Return the [X, Y] coordinate for the center point of the cell that contains the specified text.  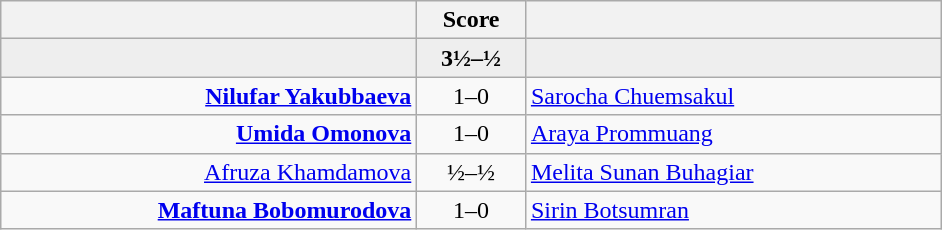
Sarocha Chuemsakul [733, 96]
Score [472, 20]
Afruza Khamdamova [209, 172]
Maftuna Bobomurodova [209, 210]
Melita Sunan Buhagiar [733, 172]
Araya Prommuang [733, 134]
Sirin Botsumran [733, 210]
Nilufar Yakubbaeva [209, 96]
Umida Omonova [209, 134]
3½–½ [472, 58]
½–½ [472, 172]
